Capture the cell that displays the provided text and extract its [X, Y] central coordinate. 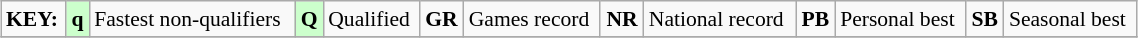
NR [622, 19]
q [78, 19]
KEY: [34, 19]
GR [442, 19]
Seasonal best [1070, 19]
Games record [532, 19]
Qualified [371, 19]
Fastest non-qualifiers [192, 19]
PB [816, 19]
SB [985, 19]
Personal best [900, 19]
National record [720, 19]
Q [309, 19]
